Return (X, Y) of the center of cell containing provided text 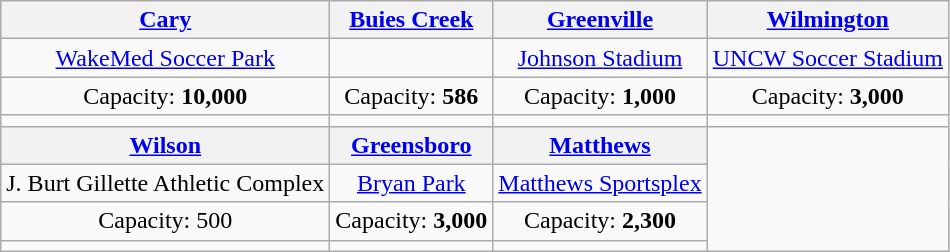
Capacity: 586 (412, 96)
Capacity: 500 (166, 221)
UNCW Soccer Stadium (828, 58)
Buies Creek (412, 20)
J. Burt Gillette Athletic Complex (166, 183)
Wilson (166, 145)
Johnson Stadium (600, 58)
Matthews Sportsplex (600, 183)
WakeMed Soccer Park (166, 58)
Capacity: 1,000 (600, 96)
Capacity: 2,300 (600, 221)
Matthews (600, 145)
Greensboro (412, 145)
Greenville (600, 20)
Capacity: 10,000 (166, 96)
Wilmington (828, 20)
Cary (166, 20)
Bryan Park (412, 183)
